Search for the cell housing the specified text and yield its (x, y) center coordinate. 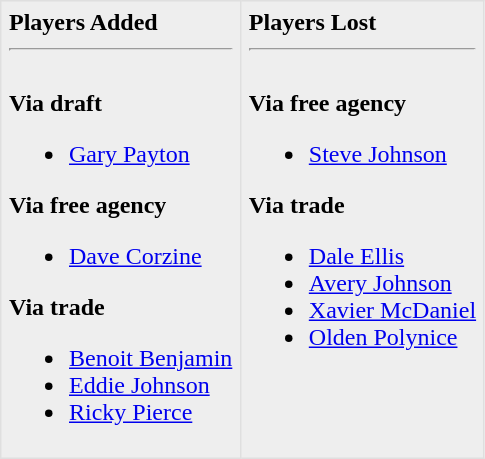
Players Lost Via free agencySteve JohnsonVia tradeDale EllisAvery JohnsonXavier McDanielOlden Polynice (363, 230)
Players Added Via draftGary PaytonVia free agencyDave CorzineVia tradeBenoit BenjaminEddie JohnsonRicky Pierce (121, 230)
